Identify which cell holds the provided text, then report its (x, y) central coordinate. 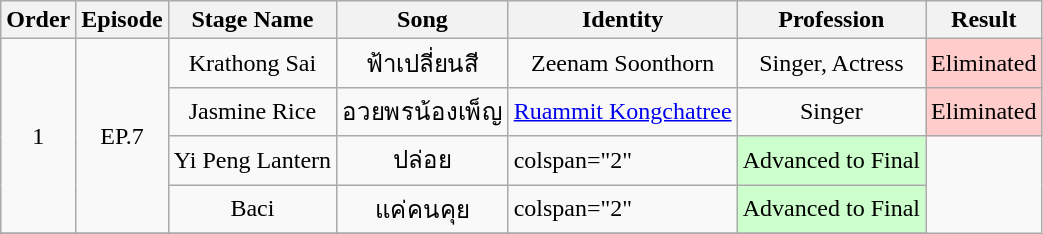
Ruammit Kongchatree (622, 112)
Singer, Actress (831, 64)
Result (984, 20)
แค่คนคุย (423, 208)
Stage Name (252, 20)
EP.7 (122, 136)
ฟ้าเปลี่ยนสี (423, 64)
Singer (831, 112)
Yi Peng Lantern (252, 160)
Song (423, 20)
Order (38, 20)
ปล่อย (423, 160)
Identity (622, 20)
Episode (122, 20)
Jasmine Rice (252, 112)
Baci (252, 208)
อวยพรน้องเพ็ญ (423, 112)
Profession (831, 20)
Krathong Sai (252, 64)
1 (38, 136)
Zeenam Soonthorn (622, 64)
